Locate the cell with the specified text and output its [x, y] center coordinate. 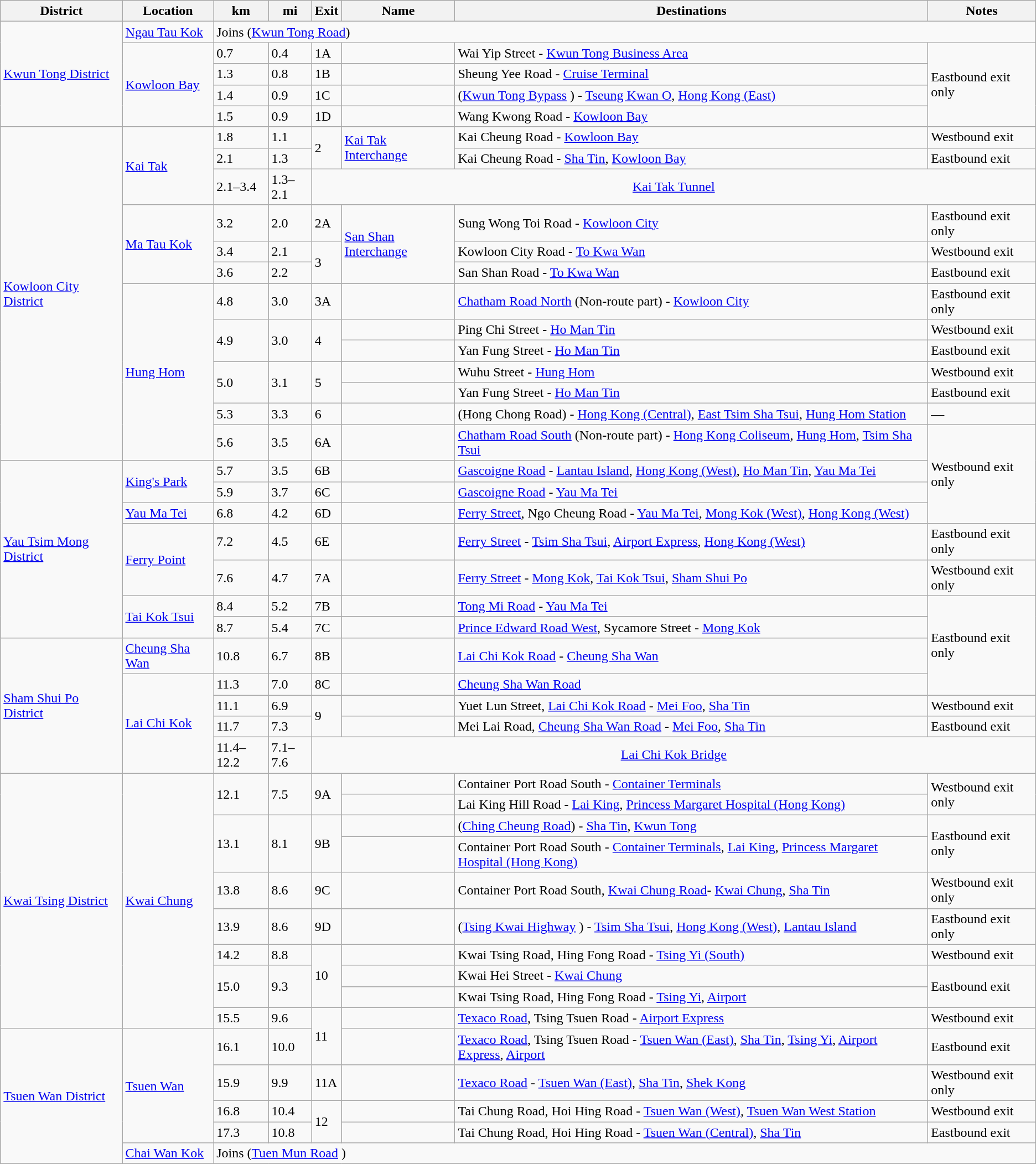
5.9 [241, 492]
6A [327, 443]
2.0 [290, 223]
4 [327, 340]
1.1 [290, 137]
3 [327, 262]
15.9 [241, 1083]
Ma Tau Kok [168, 244]
5.7 [241, 471]
6.9 [290, 706]
3.6 [241, 272]
Kai Tak Tunnel [674, 187]
9D [327, 927]
3.4 [241, 251]
5 [327, 382]
6 [327, 414]
0.7 [241, 53]
Kai Cheung Road - Kowloon Bay [692, 137]
(Kwun Tong Bypass ) - Tseung Kwan O, Hong Kong (East) [692, 95]
Tong Mi Road - Yau Ma Tei [692, 606]
1C [327, 95]
13.8 [241, 890]
Kwai Tsing Road, Hing Fong Road - Tsing Yi, Airport [692, 997]
Cheung Sha Wan [168, 655]
7C [327, 627]
1.3–2.1 [290, 187]
Hung Hom [168, 372]
13.1 [241, 844]
Ping Chi Street - Ho Man Tin [692, 330]
Name [398, 11]
3A [327, 301]
District [61, 11]
Yau Tsim Mong District [61, 549]
11 [327, 1036]
Tsuen Wan [168, 1085]
4.2 [290, 513]
5.6 [241, 443]
3.3 [290, 414]
Notes [982, 11]
Kowloon City District [61, 293]
Container Port Road South - Container Terminals, Lai King, Princess Margaret Hospital (Hong Kong) [692, 855]
Lai Chi Kok Bridge [674, 755]
Texaco Road, Tsing Tsuen Road - Airport Express [692, 1018]
2.1–3.4 [241, 187]
2.2 [290, 272]
Location [168, 11]
Gascoigne Road - Lantau Island, Hong Kong (West), Ho Man Tin, Yau Ma Tei [692, 471]
8.4 [241, 606]
Joins (Tuen Mun Road ) [625, 1153]
11.7 [241, 727]
7B [327, 606]
(Ching Cheung Road) - Sha Tin, Kwun Tong [692, 826]
9.9 [290, 1083]
Kai Tak [168, 166]
Container Port Road South, Kwai Chung Road- Kwai Chung, Sha Tin [692, 890]
9A [327, 794]
6B [327, 471]
5.0 [241, 382]
Kowloon Bay [168, 85]
Chatham Road South (Non-route part) - Hong Kong Coliseum, Hung Hom, Tsim Sha Tsui [692, 443]
5.3 [241, 414]
4.7 [290, 578]
Texaco Road, Tsing Tsuen Road - Tsuen Wan (East), Sha Tin, Tsing Yi, Airport Express, Airport [692, 1046]
11.4–12.2 [241, 755]
9.6 [290, 1018]
Tai Chung Road, Hoi Hing Road - Tsuen Wan (West), Tsuen Wan West Station [692, 1111]
King's Park [168, 482]
Texaco Road - Tsuen Wan (East), Sha Tin, Shek Kong [692, 1083]
6.8 [241, 513]
Exit [327, 11]
Gascoigne Road - Yau Ma Tei [692, 492]
Lai Chi Kok Road - Cheung Sha Wan [692, 655]
Kai Cheung Road - Sha Tin, Kowloon Bay [692, 158]
7.1–7.6 [290, 755]
1A [327, 53]
3.2 [241, 223]
km [241, 11]
Tai Chung Road, Hoi Hing Road - Tsuen Wan (Central), Sha Tin [692, 1132]
3.7 [290, 492]
13.9 [241, 927]
11.3 [241, 684]
Lai Chi Kok [168, 723]
9B [327, 844]
Ferry Point [168, 560]
11.1 [241, 706]
12 [327, 1121]
5.2 [290, 606]
7.5 [290, 794]
Kwai Tsing District [61, 901]
(Tsing Kwai Highway ) - Tsim Sha Tsui, Hong Kong (West), Lantau Island [692, 927]
6C [327, 492]
Ferry Street, Ngo Cheung Road - Yau Ma Tei, Mong Kok (West), Hong Kong (West) [692, 513]
mi [290, 11]
Sham Shui Po District [61, 705]
3.1 [290, 382]
14.2 [241, 955]
Chatham Road North (Non-route part) - Kowloon City [692, 301]
10 [327, 976]
Sung Wong Toi Road - Kowloon City [692, 223]
4.9 [241, 340]
8.7 [241, 627]
1B [327, 74]
Ferry Street - Tsim Sha Tsui, Airport Express, Hong Kong (West) [692, 541]
1.8 [241, 137]
Container Port Road South - Container Terminals [692, 784]
15.5 [241, 1018]
17.3 [241, 1132]
7A [327, 578]
San Shan Interchange [398, 244]
Mei Lai Road, Cheung Sha Wan Road - Mei Foo, Sha Tin [692, 727]
9.3 [290, 986]
San Shan Road - To Kwa Wan [692, 272]
2 [327, 148]
Tsuen Wan District [61, 1096]
Destinations [692, 11]
Ngau Tau Kok [168, 32]
Ferry Street - Mong Kok, Tai Kok Tsui, Sham Shui Po [692, 578]
Yuet Lun Street, Lai Chi Kok Road - Mei Foo, Sha Tin [692, 706]
0.8 [290, 74]
Kwai Hei Street - Kwai Chung [692, 976]
Kwai Chung [168, 901]
7.3 [290, 727]
16.8 [241, 1111]
Wai Yip Street - Kwun Tong Business Area [692, 53]
Kwai Tsing Road, Hing Fong Road - Tsing Yi (South) [692, 955]
0.4 [290, 53]
2A [327, 223]
7.0 [290, 684]
8C [327, 684]
Yau Ma Tei [168, 513]
10.0 [290, 1046]
4.5 [290, 541]
8B [327, 655]
(Hong Chong Road) - Hong Kong (Central), East Tsim Sha Tsui, Hung Hom Station [692, 414]
— [982, 414]
7.2 [241, 541]
10.4 [290, 1111]
Kowloon City Road - To Kwa Wan [692, 251]
6.7 [290, 655]
Cheung Sha Wan Road [692, 684]
Tai Kok Tsui [168, 617]
Wuhu Street - Hung Hom [692, 372]
11A [327, 1083]
Kai Tak Interchange [398, 148]
Chai Wan Kok [168, 1153]
Lai King Hill Road - Lai King, Princess Margaret Hospital (Hong Kong) [692, 805]
1.5 [241, 116]
4.8 [241, 301]
7.6 [241, 578]
1.4 [241, 95]
15.0 [241, 986]
6E [327, 541]
8.8 [290, 955]
Kwun Tong District [61, 74]
8.1 [290, 844]
12.1 [241, 794]
16.1 [241, 1046]
Prince Edward Road West, Sycamore Street - Mong Kok [692, 627]
Sheung Yee Road - Cruise Terminal [692, 74]
6D [327, 513]
9 [327, 716]
9C [327, 890]
1D [327, 116]
Joins (Kwun Tong Road) [625, 32]
5.4 [290, 627]
Wang Kwong Road - Kowloon Bay [692, 116]
